Extract the [x, y] coordinate from the center of the cell holding the provided text.  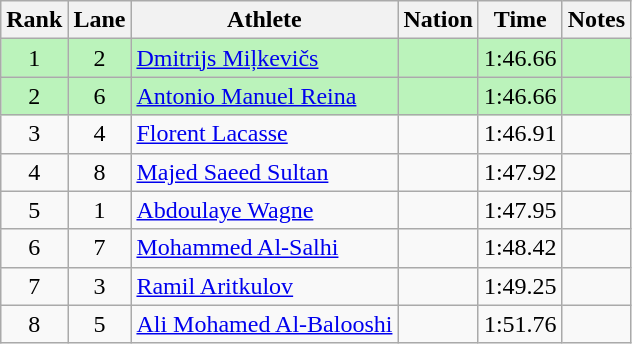
Lane [100, 20]
Ali Mohamed Al-Balooshi [264, 324]
Athlete [264, 20]
Dmitrijs Miļkevičs [264, 58]
Majed Saeed Sultan [264, 172]
1:48.42 [520, 248]
Mohammed Al-Salhi [264, 248]
1:49.25 [520, 286]
Time [520, 20]
Florent Lacasse [264, 134]
Ramil Aritkulov [264, 286]
Rank [34, 20]
1:51.76 [520, 324]
Antonio Manuel Reina [264, 96]
Notes [596, 20]
Nation [438, 20]
1:47.92 [520, 172]
1:47.95 [520, 210]
1:46.91 [520, 134]
Abdoulaye Wagne [264, 210]
